Return (x, y) of the center of cell containing provided text 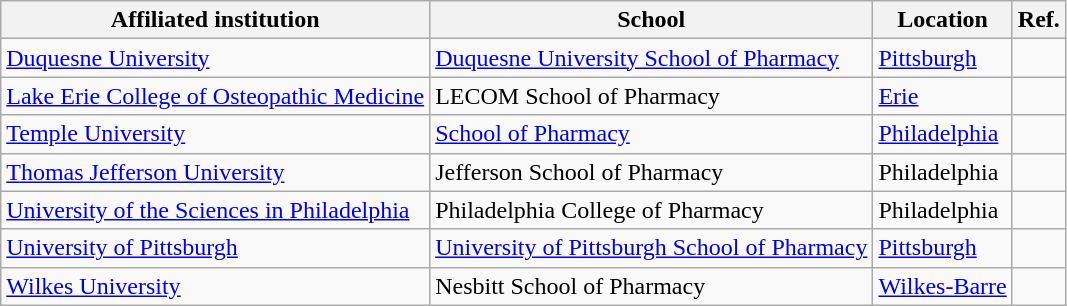
Duquesne University (216, 58)
Philadelphia College of Pharmacy (652, 210)
LECOM School of Pharmacy (652, 96)
School of Pharmacy (652, 134)
University of Pittsburgh School of Pharmacy (652, 248)
Duquesne University School of Pharmacy (652, 58)
Location (942, 20)
Lake Erie College of Osteopathic Medicine (216, 96)
Temple University (216, 134)
Wilkes University (216, 286)
Jefferson School of Pharmacy (652, 172)
Ref. (1038, 20)
University of Pittsburgh (216, 248)
School (652, 20)
Thomas Jefferson University (216, 172)
Wilkes-Barre (942, 286)
University of the Sciences in Philadelphia (216, 210)
Nesbitt School of Pharmacy (652, 286)
Erie (942, 96)
Affiliated institution (216, 20)
